Return the (X, Y) coordinate for the center point of the cell that contains the specified text.  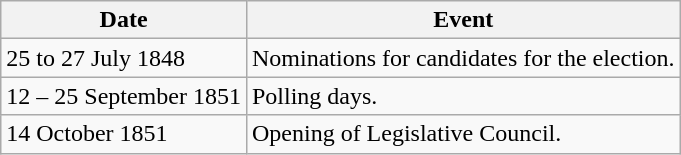
Event (463, 20)
25 to 27 July 1848 (124, 58)
Nominations for candidates for the election. (463, 58)
Polling days. (463, 96)
Date (124, 20)
14 October 1851 (124, 134)
Opening of Legislative Council. (463, 134)
12 – 25 September 1851 (124, 96)
